Determine the (X, Y) coordinate at the center of the cell enclosing the given text.  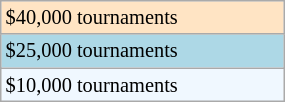
$10,000 tournaments (142, 85)
$40,000 tournaments (142, 17)
$25,000 tournaments (142, 51)
